From the cell containing the given text, extract its center point as (x, y) coordinate. 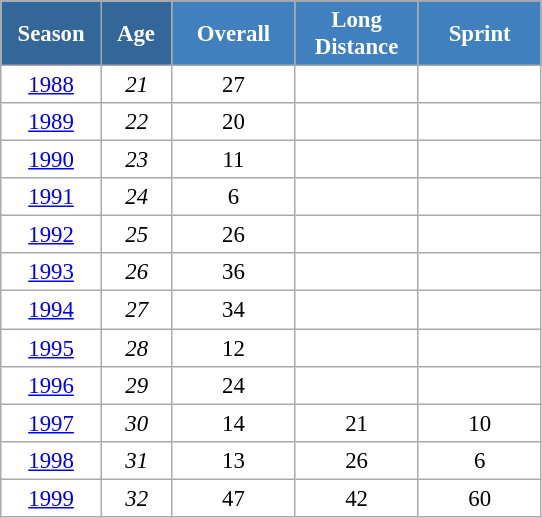
11 (234, 160)
1989 (52, 122)
1995 (52, 348)
25 (136, 235)
1994 (52, 310)
30 (136, 423)
1999 (52, 498)
20 (234, 122)
12 (234, 348)
13 (234, 460)
10 (480, 423)
14 (234, 423)
23 (136, 160)
Sprint (480, 34)
29 (136, 385)
31 (136, 460)
1988 (52, 85)
28 (136, 348)
1997 (52, 423)
42 (356, 498)
1998 (52, 460)
1993 (52, 273)
1991 (52, 197)
Season (52, 34)
36 (234, 273)
60 (480, 498)
Long Distance (356, 34)
32 (136, 498)
47 (234, 498)
Age (136, 34)
1992 (52, 235)
34 (234, 310)
22 (136, 122)
1990 (52, 160)
Overall (234, 34)
1996 (52, 385)
